Detect which cell encompasses the target text, then output its (x, y) center coordinate. 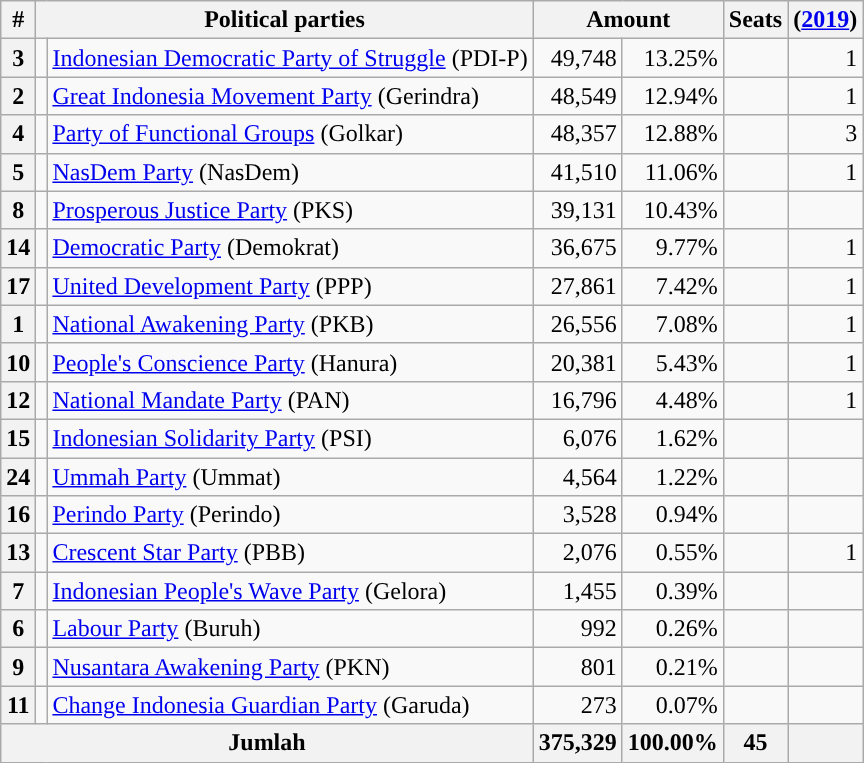
United Development Party (PPP) (290, 286)
# (18, 20)
Indonesian Solidarity Party (PSI) (290, 438)
National Awakening Party (PKB) (290, 324)
6,076 (578, 438)
5 (18, 172)
24 (18, 477)
5.43% (672, 362)
36,675 (578, 248)
801 (578, 667)
10.43% (672, 210)
4.48% (672, 400)
0.94% (672, 515)
14 (18, 248)
Perindo Party (Perindo) (290, 515)
3,528 (578, 515)
16 (18, 515)
26,556 (578, 324)
Jumlah (267, 743)
8 (18, 210)
2 (18, 96)
15 (18, 438)
0.26% (672, 629)
0.21% (672, 667)
(2019) (826, 20)
Indonesian Democratic Party of Struggle (PDI-P) (290, 58)
Democratic Party (Demokrat) (290, 248)
48,549 (578, 96)
4,564 (578, 477)
10 (18, 362)
7 (18, 591)
39,131 (578, 210)
13.25% (672, 58)
375,329 (578, 743)
1.62% (672, 438)
16,796 (578, 400)
0.07% (672, 705)
12.94% (672, 96)
1,455 (578, 591)
6 (18, 629)
11 (18, 705)
Crescent Star Party (PBB) (290, 553)
17 (18, 286)
100.00% (672, 743)
Ummah Party (Ummat) (290, 477)
Political parties (284, 20)
Nusantara Awakening Party (PKN) (290, 667)
45 (755, 743)
2,076 (578, 553)
7.08% (672, 324)
Amount (628, 20)
20,381 (578, 362)
12 (18, 400)
992 (578, 629)
4 (18, 134)
12.88% (672, 134)
0.39% (672, 591)
48,357 (578, 134)
1.22% (672, 477)
Great Indonesia Movement Party (Gerindra) (290, 96)
273 (578, 705)
Labour Party (Buruh) (290, 629)
National Mandate Party (PAN) (290, 400)
Prosperous Justice Party (PKS) (290, 210)
11.06% (672, 172)
0.55% (672, 553)
Change Indonesia Guardian Party (Garuda) (290, 705)
27,861 (578, 286)
13 (18, 553)
Indonesian People's Wave Party (Gelora) (290, 591)
Seats (755, 20)
NasDem Party (NasDem) (290, 172)
9 (18, 667)
41,510 (578, 172)
7.42% (672, 286)
People's Conscience Party (Hanura) (290, 362)
9.77% (672, 248)
Party of Functional Groups (Golkar) (290, 134)
49,748 (578, 58)
